For the text-containing cell, return its midpoint in (X, Y) coordinate format. 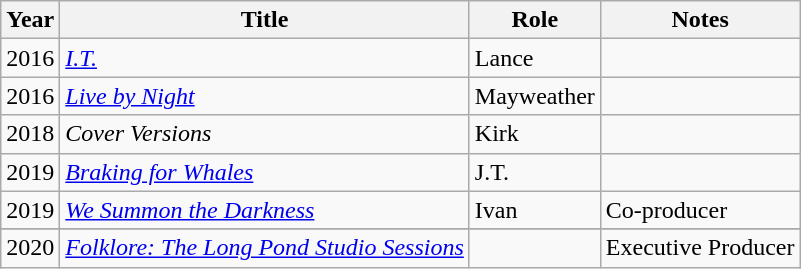
Folklore: The Long Pond Studio Sessions (265, 248)
Braking for Whales (265, 172)
Year (30, 20)
Role (534, 20)
Cover Versions (265, 134)
We Summon the Darkness (265, 210)
Kirk (534, 134)
Title (265, 20)
Co-producer (700, 210)
2018 (30, 134)
2020 (30, 248)
Live by Night (265, 96)
Ivan (534, 210)
I.T. (265, 58)
Executive Producer (700, 248)
J.T. (534, 172)
Notes (700, 20)
Mayweather (534, 96)
Lance (534, 58)
